Extract the (x, y) coordinate from the center of the cell holding the provided text.  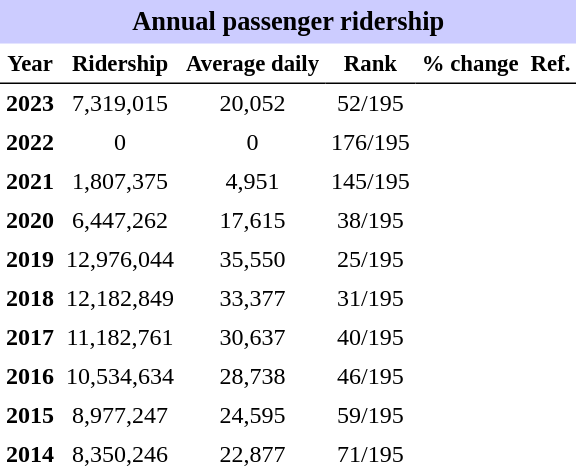
Annual passenger ridership (288, 22)
20,052 (252, 104)
2023 (30, 104)
Year (30, 64)
Rank (370, 64)
176/195 (370, 142)
4,951 (252, 182)
46/195 (370, 376)
2018 (30, 298)
6,447,262 (120, 220)
145/195 (370, 182)
11,182,761 (120, 338)
40/195 (370, 338)
2015 (30, 416)
31/195 (370, 298)
Average daily (252, 64)
35,550 (252, 260)
2019 (30, 260)
2020 (30, 220)
2017 (30, 338)
24,595 (252, 416)
25/195 (370, 260)
30,637 (252, 338)
59/195 (370, 416)
38/195 (370, 220)
2021 (30, 182)
33,377 (252, 298)
1,807,375 (120, 182)
% change (470, 64)
8,977,247 (120, 416)
7,319,015 (120, 104)
52/195 (370, 104)
12,182,849 (120, 298)
10,534,634 (120, 376)
12,976,044 (120, 260)
2022 (30, 142)
17,615 (252, 220)
Ridership (120, 64)
28,738 (252, 376)
2016 (30, 376)
